Determine the [X, Y] coordinate at the center of the cell enclosing the given text.  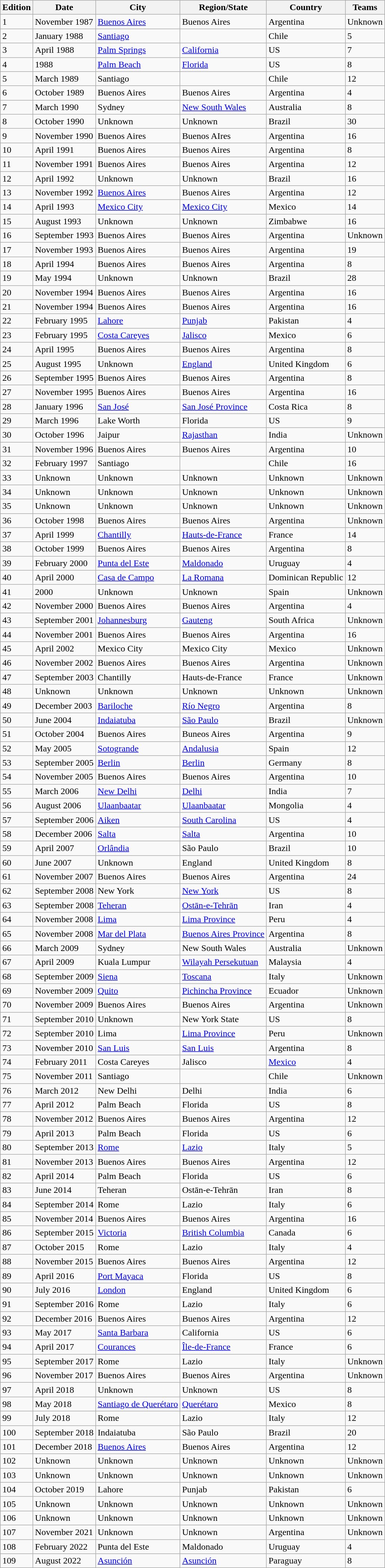
69 [16, 991]
96 [16, 1376]
November 2002 [64, 663]
31 [16, 449]
March 2006 [64, 791]
Santiago de Querétaro [138, 1404]
26 [16, 378]
Courances [138, 1347]
July 2016 [64, 1290]
29 [16, 421]
1988 [64, 64]
37 [16, 535]
January 1988 [64, 36]
March 1989 [64, 79]
17 [16, 250]
April 1994 [64, 264]
52 [16, 748]
November 2021 [64, 1532]
51 [16, 734]
107 [16, 1532]
3 [16, 50]
Sotogrande [138, 748]
November 2017 [64, 1376]
South Carolina [223, 820]
102 [16, 1461]
March 2012 [64, 1091]
September 2005 [64, 763]
23 [16, 335]
April 1995 [64, 349]
33 [16, 478]
100 [16, 1432]
71 [16, 1019]
September 2006 [64, 820]
Jaipur [138, 435]
Querétaro [223, 1404]
21 [16, 307]
11 [16, 164]
76 [16, 1091]
81 [16, 1162]
60 [16, 862]
Mongolia [306, 805]
August 1995 [64, 364]
56 [16, 805]
March 1996 [64, 421]
103 [16, 1475]
Buneos Aires [223, 734]
Teams [365, 7]
Paraguay [306, 1561]
November 1991 [64, 164]
December 2016 [64, 1318]
September 1995 [64, 378]
August 2006 [64, 805]
98 [16, 1404]
Orlândia [138, 848]
22 [16, 321]
November 2001 [64, 635]
November 2014 [64, 1219]
106 [16, 1518]
September 2018 [64, 1432]
87 [16, 1247]
April 2009 [64, 962]
Rajasthan [223, 435]
Country [306, 7]
83 [16, 1190]
34 [16, 492]
May 1994 [64, 278]
November 2005 [64, 777]
Costa Rica [306, 406]
Gauteng [223, 620]
92 [16, 1318]
April 2018 [64, 1390]
43 [16, 620]
25 [16, 364]
61 [16, 877]
October 2004 [64, 734]
November 1993 [64, 250]
49 [16, 706]
September 2016 [64, 1304]
73 [16, 1048]
39 [16, 563]
Edition [16, 7]
Bariloche [138, 706]
October 1999 [64, 549]
South Africa [306, 620]
27 [16, 392]
September 2015 [64, 1233]
77 [16, 1105]
April 2012 [64, 1105]
18 [16, 264]
San José [138, 406]
Ecuador [306, 991]
Aiken [138, 820]
January 1996 [64, 406]
September 2003 [64, 677]
April 1992 [64, 179]
74 [16, 1062]
February 2000 [64, 563]
36 [16, 520]
April 2007 [64, 848]
Toscana [223, 976]
32 [16, 464]
47 [16, 677]
Johannesburg [138, 620]
88 [16, 1261]
93 [16, 1333]
63 [16, 905]
November 2011 [64, 1076]
May 2005 [64, 748]
35 [16, 506]
November 1996 [64, 449]
46 [16, 663]
45 [16, 649]
2000 [64, 592]
2 [16, 36]
54 [16, 777]
New York State [223, 1019]
Pichincha Province [223, 991]
48 [16, 692]
July 2018 [64, 1418]
109 [16, 1561]
Siena [138, 976]
March 1990 [64, 107]
Dominican Republic [306, 577]
58 [16, 834]
April 1999 [64, 535]
April 2017 [64, 1347]
68 [16, 976]
55 [16, 791]
Port Mayaca [138, 1276]
13 [16, 193]
June 2014 [64, 1190]
Date [64, 7]
December 2018 [64, 1447]
September 2013 [64, 1148]
62 [16, 891]
Germany [306, 763]
91 [16, 1304]
September 1993 [64, 235]
Kuala Lumpur [138, 962]
90 [16, 1290]
April 1988 [64, 50]
Palm Springs [138, 50]
October 1990 [64, 121]
March 2009 [64, 948]
41 [16, 592]
101 [16, 1447]
City [138, 7]
65 [16, 934]
75 [16, 1076]
53 [16, 763]
42 [16, 606]
70 [16, 1005]
Lake Worth [138, 421]
August 2022 [64, 1561]
November 2015 [64, 1261]
February 2011 [64, 1062]
Zimbabwe [306, 221]
May 2018 [64, 1404]
97 [16, 1390]
Victoria [138, 1233]
April 2014 [64, 1176]
November 1987 [64, 22]
Andalusia [223, 748]
Wilayah Persekutuan [223, 962]
Río Negro [223, 706]
June 2004 [64, 720]
99 [16, 1418]
79 [16, 1133]
April 2013 [64, 1133]
October 1996 [64, 435]
59 [16, 848]
September 2001 [64, 620]
Region/State [223, 7]
November 2012 [64, 1119]
September 2009 [64, 976]
October 1998 [64, 520]
108 [16, 1547]
October 1989 [64, 93]
November 1992 [64, 193]
December 2006 [64, 834]
Malaysia [306, 962]
June 2007 [64, 862]
Île-de-France [223, 1347]
Casa de Campo [138, 577]
April 1993 [64, 207]
95 [16, 1361]
104 [16, 1489]
August 1993 [64, 221]
La Romana [223, 577]
November 2000 [64, 606]
44 [16, 635]
November 2010 [64, 1048]
November 1995 [64, 392]
Buenos AIres [223, 136]
94 [16, 1347]
October 2015 [64, 1247]
67 [16, 962]
40 [16, 577]
September 2017 [64, 1361]
84 [16, 1204]
50 [16, 720]
April 1991 [64, 150]
December 2003 [64, 706]
October 2019 [64, 1489]
February 2022 [64, 1547]
April 2000 [64, 577]
78 [16, 1119]
80 [16, 1148]
September 2014 [64, 1204]
Santa Barbara [138, 1333]
85 [16, 1219]
Quito [138, 991]
105 [16, 1504]
Canada [306, 1233]
London [138, 1290]
February 1997 [64, 464]
66 [16, 948]
1 [16, 22]
San José Province [223, 406]
89 [16, 1276]
November 2013 [64, 1162]
86 [16, 1233]
Mar del Plata [138, 934]
November 2007 [64, 877]
82 [16, 1176]
April 2016 [64, 1276]
64 [16, 920]
57 [16, 820]
April 2002 [64, 649]
15 [16, 221]
38 [16, 549]
72 [16, 1033]
November 1990 [64, 136]
British Columbia [223, 1233]
Buenos Aires Province [223, 934]
May 2017 [64, 1333]
